Pinpoint the cell where the given text exists, returning its [x, y] midpoint coordinate. 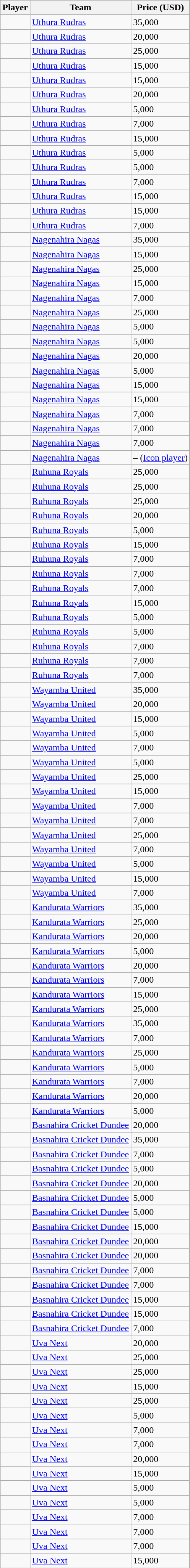
Price (USD) [161, 8]
– (Icon player) [161, 458]
Player [15, 8]
Team [80, 8]
